Find where the given text appears and provide that cell's center as [X, Y] coordinate. 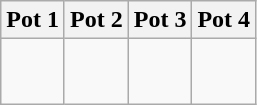
Pot 2 [96, 20]
Pot 3 [160, 20]
Pot 1 [33, 20]
Pot 4 [224, 20]
